Search for the cell housing the specified text and yield its [X, Y] center coordinate. 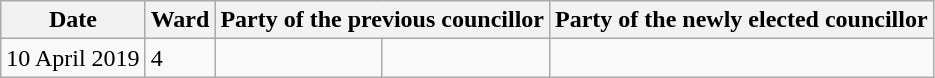
4 [180, 58]
Ward [180, 20]
Date [73, 20]
Party of the newly elected councillor [741, 20]
10 April 2019 [73, 58]
Party of the previous councillor [382, 20]
